From the cell containing the given text, extract its center point as [x, y] coordinate. 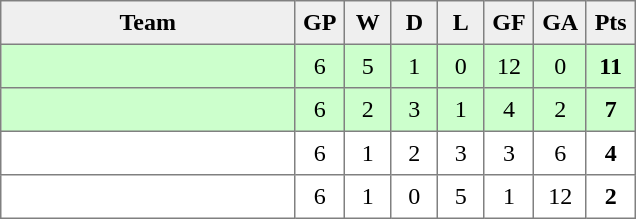
11 [610, 66]
Team [148, 23]
7 [610, 110]
D [414, 23]
GA [560, 23]
GF [509, 23]
GP [320, 23]
L [461, 23]
W [368, 23]
Pts [610, 23]
